Return the [X, Y] coordinate for the center point of the cell that contains the specified text.  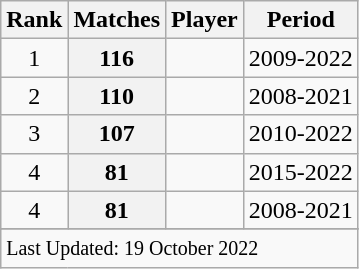
116 [117, 58]
Period [300, 20]
2 [34, 96]
107 [117, 134]
110 [117, 96]
Rank [34, 20]
Last Updated: 19 October 2022 [180, 248]
2015-2022 [300, 172]
1 [34, 58]
2010-2022 [300, 134]
3 [34, 134]
Matches [117, 20]
2009-2022 [300, 58]
Player [205, 20]
